Pinpoint the cell where the given text exists, returning its (x, y) midpoint coordinate. 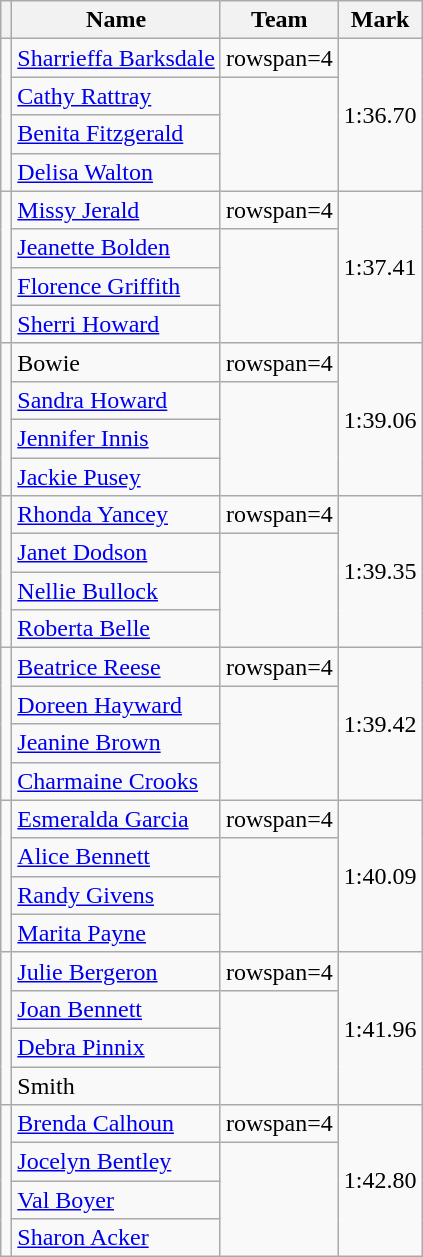
Jennifer Innis (116, 438)
Team (279, 20)
1:42.80 (380, 1181)
Beatrice Reese (116, 667)
Sharrieffa Barksdale (116, 58)
Val Boyer (116, 1200)
Charmaine Crooks (116, 781)
Sharon Acker (116, 1238)
Bowie (116, 362)
1:39.35 (380, 572)
Janet Dodson (116, 553)
Rhonda Yancey (116, 515)
Jeanine Brown (116, 743)
Jackie Pusey (116, 477)
1:40.09 (380, 876)
1:39.06 (380, 419)
1:41.96 (380, 1028)
Sherri Howard (116, 324)
Esmeralda Garcia (116, 819)
Roberta Belle (116, 629)
Benita Fitzgerald (116, 134)
1:37.41 (380, 267)
Missy Jerald (116, 210)
Debra Pinnix (116, 1047)
Jocelyn Bentley (116, 1162)
Joan Bennett (116, 1009)
Sandra Howard (116, 400)
Randy Givens (116, 895)
Jeanette Bolden (116, 248)
Brenda Calhoun (116, 1124)
Florence Griffith (116, 286)
Cathy Rattray (116, 96)
Julie Bergeron (116, 971)
Marita Payne (116, 933)
Alice Bennett (116, 857)
Mark (380, 20)
Smith (116, 1085)
Nellie Bullock (116, 591)
Name (116, 20)
1:39.42 (380, 724)
Doreen Hayward (116, 705)
Delisa Walton (116, 172)
1:36.70 (380, 115)
